Identify which cell holds the provided text, then report its (x, y) central coordinate. 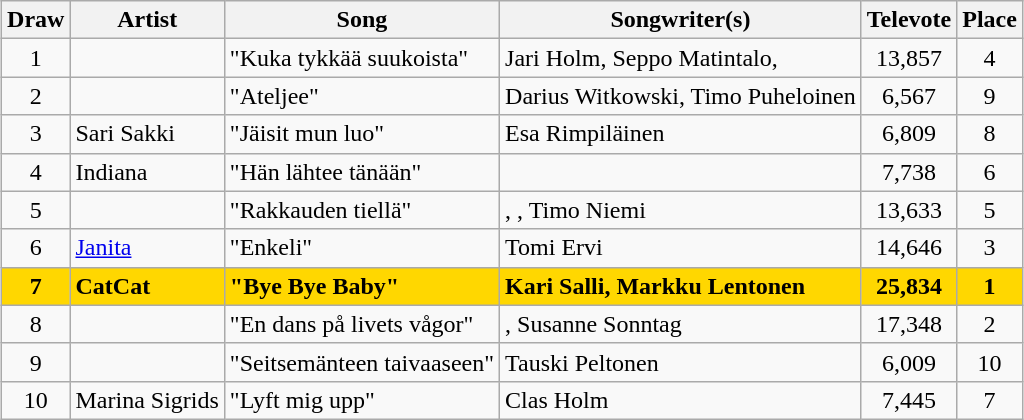
Place (990, 20)
"Hän lähtee tänään" (362, 172)
13,857 (908, 58)
Darius Witkowski, Timo Puheloinen (681, 96)
6,567 (908, 96)
"Jäisit mun luo" (362, 134)
CatCat (147, 286)
7,445 (908, 400)
Draw (36, 20)
Esa Rimpiläinen (681, 134)
, Susanne Sonntag (681, 324)
Kari Salli, Markku Lentonen (681, 286)
"Kuka tykkää suukoista" (362, 58)
13,633 (908, 210)
Marina Sigrids (147, 400)
Janita (147, 248)
Song (362, 20)
Sari Sakki (147, 134)
"Bye Bye Baby" (362, 286)
Songwriter(s) (681, 20)
"Lyft mig upp" (362, 400)
Artist (147, 20)
Tauski Peltonen (681, 362)
"Rakkauden tiellä" (362, 210)
"Seitsemänteen taivaaseen" (362, 362)
"Enkeli" (362, 248)
6,009 (908, 362)
17,348 (908, 324)
"En dans på livets vågor" (362, 324)
Televote (908, 20)
14,646 (908, 248)
"Ateljee" (362, 96)
Jari Holm, Seppo Matintalo, (681, 58)
25,834 (908, 286)
, , Timo Niemi (681, 210)
Indiana (147, 172)
Tomi Ervi (681, 248)
Clas Holm (681, 400)
7,738 (908, 172)
6,809 (908, 134)
